Output the [x, y] coordinate of the center of the cell containing the given text.  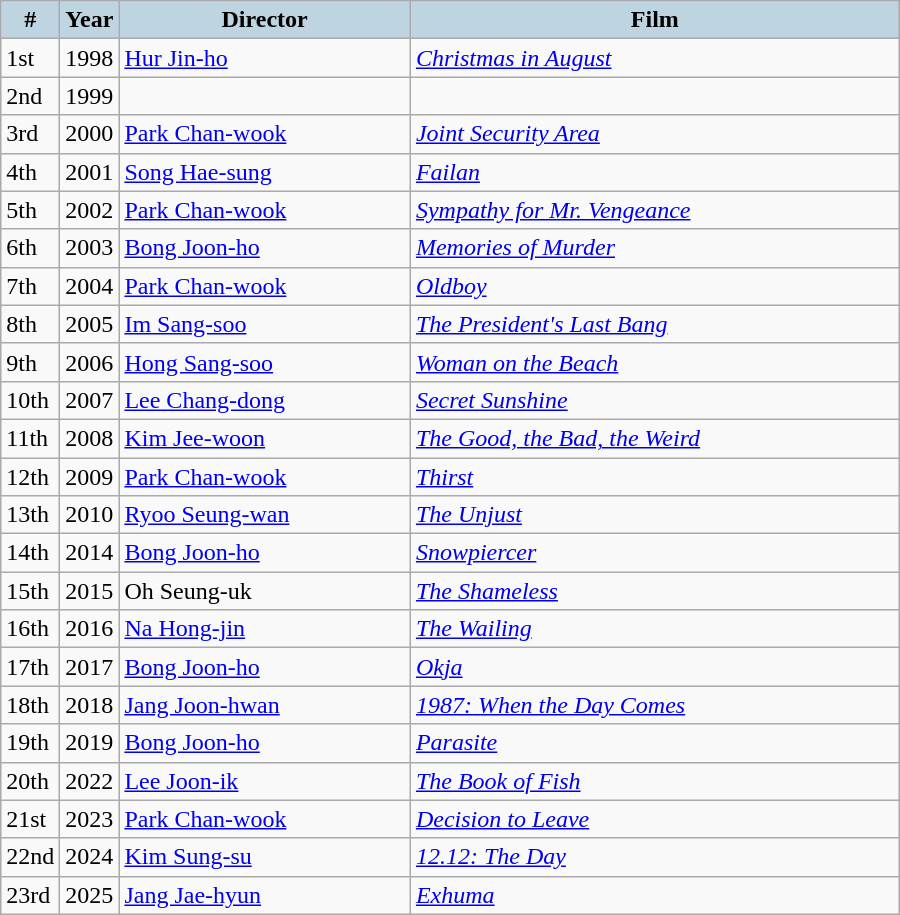
20th [30, 781]
2022 [90, 781]
Decision to Leave [654, 819]
17th [30, 667]
22nd [30, 857]
12.12: The Day [654, 857]
8th [30, 324]
Christmas in August [654, 58]
Kim Sung-su [265, 857]
2019 [90, 743]
Joint Security Area [654, 134]
Film [654, 20]
9th [30, 362]
21st [30, 819]
Exhuma [654, 895]
13th [30, 515]
2018 [90, 705]
2000 [90, 134]
4th [30, 172]
1999 [90, 96]
Parasite [654, 743]
Jang Jae-hyun [265, 895]
The Book of Fish [654, 781]
Jang Joon-hwan [265, 705]
Snowpiercer [654, 553]
2015 [90, 591]
Sympathy for Mr. Vengeance [654, 210]
1998 [90, 58]
2002 [90, 210]
1987: When the Day Comes [654, 705]
19th [30, 743]
2006 [90, 362]
Ryoo Seung-wan [265, 515]
Na Hong-jin [265, 629]
Kim Jee-woon [265, 438]
5th [30, 210]
11th [30, 438]
2025 [90, 895]
Im Sang-soo [265, 324]
Lee Chang-dong [265, 400]
Hong Sang-soo [265, 362]
Oh Seung-uk [265, 591]
Hur Jin-ho [265, 58]
The Shameless [654, 591]
3rd [30, 134]
2005 [90, 324]
2010 [90, 515]
Oldboy [654, 286]
2001 [90, 172]
Song Hae-sung [265, 172]
2023 [90, 819]
# [30, 20]
18th [30, 705]
12th [30, 477]
14th [30, 553]
The President's Last Bang [654, 324]
7th [30, 286]
2014 [90, 553]
Okja [654, 667]
Memories of Murder [654, 248]
Lee Joon-ik [265, 781]
Secret Sunshine [654, 400]
2017 [90, 667]
Woman on the Beach [654, 362]
10th [30, 400]
Director [265, 20]
The Good, the Bad, the Weird [654, 438]
2004 [90, 286]
1st [30, 58]
2008 [90, 438]
Thirst [654, 477]
Failan [654, 172]
16th [30, 629]
2024 [90, 857]
15th [30, 591]
23rd [30, 895]
2nd [30, 96]
2016 [90, 629]
Year [90, 20]
2003 [90, 248]
6th [30, 248]
2007 [90, 400]
The Wailing [654, 629]
2009 [90, 477]
The Unjust [654, 515]
